Provide the (x, y) coordinate of the cell's center where the given text is located.  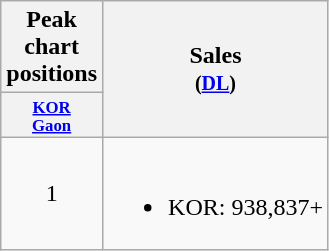
Sales(DL) (216, 69)
KOR: 938,837+ (216, 194)
KORGaon (52, 115)
Peak chart positions (52, 47)
1 (52, 194)
